Scan for the cell matching the given text and deliver its [X, Y] coordinate at center. 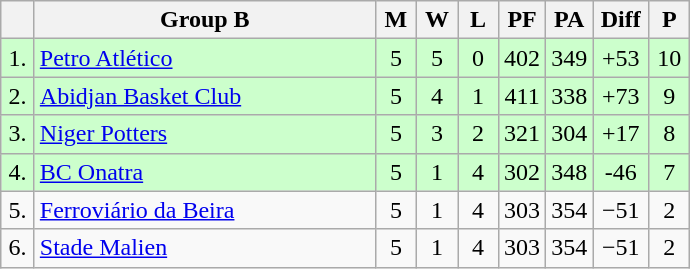
2. [18, 96]
M [396, 20]
1. [18, 58]
+17 [621, 134]
7 [670, 172]
W [436, 20]
302 [522, 172]
L [478, 20]
321 [522, 134]
411 [522, 96]
0 [478, 58]
PA [570, 20]
10 [670, 58]
+73 [621, 96]
+53 [621, 58]
Diff [621, 20]
Stade Malien [204, 248]
5. [18, 210]
PF [522, 20]
Ferroviário da Beira [204, 210]
4. [18, 172]
348 [570, 172]
Niger Potters [204, 134]
304 [570, 134]
402 [522, 58]
-46 [621, 172]
Abidjan Basket Club [204, 96]
Group B [204, 20]
BC Onatra [204, 172]
8 [670, 134]
9 [670, 96]
3. [18, 134]
349 [570, 58]
Petro Atlético [204, 58]
6. [18, 248]
3 [436, 134]
P [670, 20]
338 [570, 96]
